Pinpoint the cell where the given text exists, returning its [x, y] midpoint coordinate. 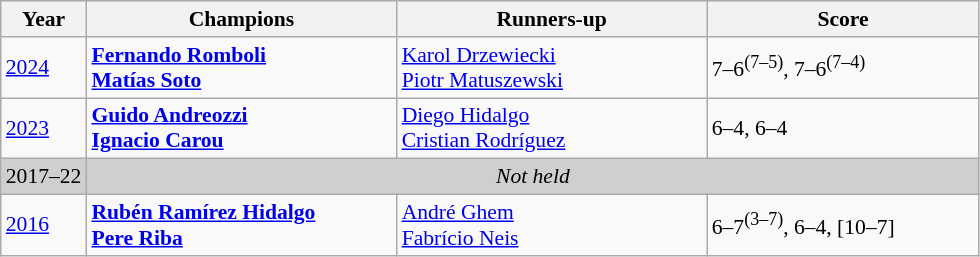
2023 [44, 128]
Runners-up [552, 19]
Fernando Romboli Matías Soto [241, 68]
Score [844, 19]
Year [44, 19]
2017–22 [44, 177]
Guido Andreozzi Ignacio Carou [241, 128]
Champions [241, 19]
6–4, 6–4 [844, 128]
7–6(7–5), 7–6(7–4) [844, 68]
Karol Drzewiecki Piotr Matuszewski [552, 68]
Rubén Ramírez Hidalgo Pere Riba [241, 226]
Not held [532, 177]
André Ghem Fabrício Neis [552, 226]
2024 [44, 68]
2016 [44, 226]
6–7(3–7), 6–4, [10–7] [844, 226]
Diego Hidalgo Cristian Rodríguez [552, 128]
